Return the (X, Y) coordinate for the center point of the cell that contains the specified text.  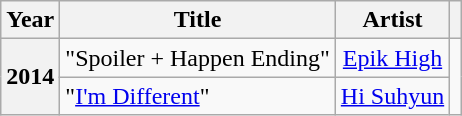
"I'm Different" (198, 96)
Epik High (392, 58)
Title (198, 20)
Year (30, 20)
2014 (30, 77)
"Spoiler + Happen Ending" (198, 58)
Hi Suhyun (392, 96)
Artist (392, 20)
